Return [x, y] of the center of cell containing provided text 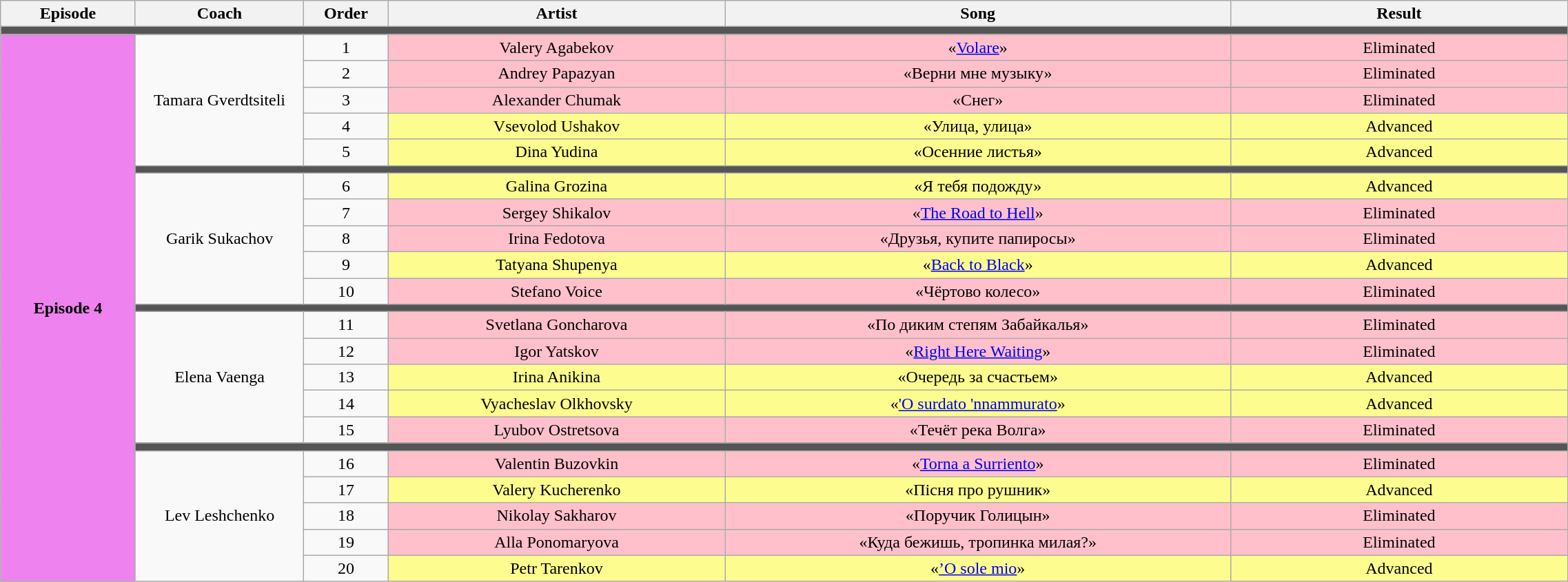
Svetlana Goncharova [557, 325]
Irina Fedotova [557, 238]
Vyacheslav Olkhovsky [557, 404]
«Верни мне музыку» [977, 74]
Sergey Shikalov [557, 212]
«Torna a Surriento» [977, 464]
5 [346, 152]
1 [346, 48]
12 [346, 351]
«’O sole mio» [977, 568]
Result [1399, 14]
«Я тебя подожду» [977, 186]
Vsevolod Ushakov [557, 126]
Petr Tarenkov [557, 568]
9 [346, 264]
Nikolay Sakharov [557, 516]
7 [346, 212]
16 [346, 464]
«Улица, улица» [977, 126]
Valery Agabekov [557, 48]
«Right Here Waiting» [977, 351]
4 [346, 126]
15 [346, 430]
«Volare» [977, 48]
«По диким степям Забайкалья» [977, 325]
20 [346, 568]
«Back to Black» [977, 264]
Episode [68, 14]
Alexander Chumak [557, 100]
13 [346, 377]
«Куда бежишь, тропинка милая?» [977, 542]
Coach [219, 14]
Order [346, 14]
2 [346, 74]
Tatyana Shupenya [557, 264]
11 [346, 325]
3 [346, 100]
18 [346, 516]
10 [346, 291]
«Течёт река Волга» [977, 430]
Lyubov Ostretsova [557, 430]
«Друзья, купите папиросы» [977, 238]
14 [346, 404]
Elena Vaenga [219, 377]
«'O surdato 'nnammurato» [977, 404]
Dina Yudina [557, 152]
Artist [557, 14]
«Очередь за счастьем» [977, 377]
Andrey Papazyan [557, 74]
«Снег» [977, 100]
«Поручик Голицын» [977, 516]
Galina Grozina [557, 186]
19 [346, 542]
Lev Leshchenko [219, 516]
Irina Anikina [557, 377]
Valentin Buzovkin [557, 464]
Garik Sukachov [219, 238]
«Чёртово колесо» [977, 291]
Tamara Gverdtsiteli [219, 100]
Valery Kucherenko [557, 490]
8 [346, 238]
6 [346, 186]
17 [346, 490]
«Осенние листья» [977, 152]
Song [977, 14]
Stefano Voice [557, 291]
Episode 4 [68, 308]
«The Road to Hell» [977, 212]
Igor Yatskov [557, 351]
Alla Ponomaryova [557, 542]
«Пісня про рушник» [977, 490]
